Pinpoint the cell where the given text exists, returning its (x, y) midpoint coordinate. 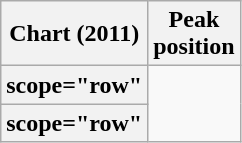
Chart (2011) (74, 34)
Peakposition (194, 34)
